From the cell containing the given text, extract its center point as [x, y] coordinate. 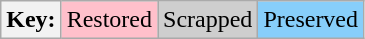
Scrapped [208, 20]
Preserved [311, 20]
Restored [109, 20]
Key: [31, 20]
